Capture the cell that displays the provided text and extract its (x, y) central coordinate. 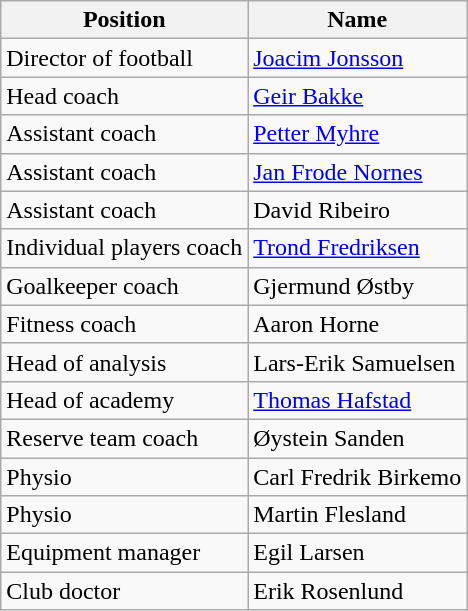
Name (358, 20)
Individual players coach (124, 248)
Director of football (124, 58)
Erik Rosenlund (358, 591)
Reserve team coach (124, 438)
Jan Frode Nornes (358, 172)
Petter Myhre (358, 134)
Lars-Erik Samuelsen (358, 362)
Aaron Horne (358, 324)
Head of analysis (124, 362)
David Ribeiro (358, 210)
Øystein Sanden (358, 438)
Fitness coach (124, 324)
Trond Fredriksen (358, 248)
Gjermund Østby (358, 286)
Carl Fredrik Birkemo (358, 477)
Egil Larsen (358, 553)
Head of academy (124, 400)
Equipment manager (124, 553)
Position (124, 20)
Club doctor (124, 591)
Head coach (124, 96)
Thomas Hafstad (358, 400)
Joacim Jonsson (358, 58)
Geir Bakke (358, 96)
Goalkeeper coach (124, 286)
Martin Flesland (358, 515)
